From the cell containing the given text, extract its center point as (X, Y) coordinate. 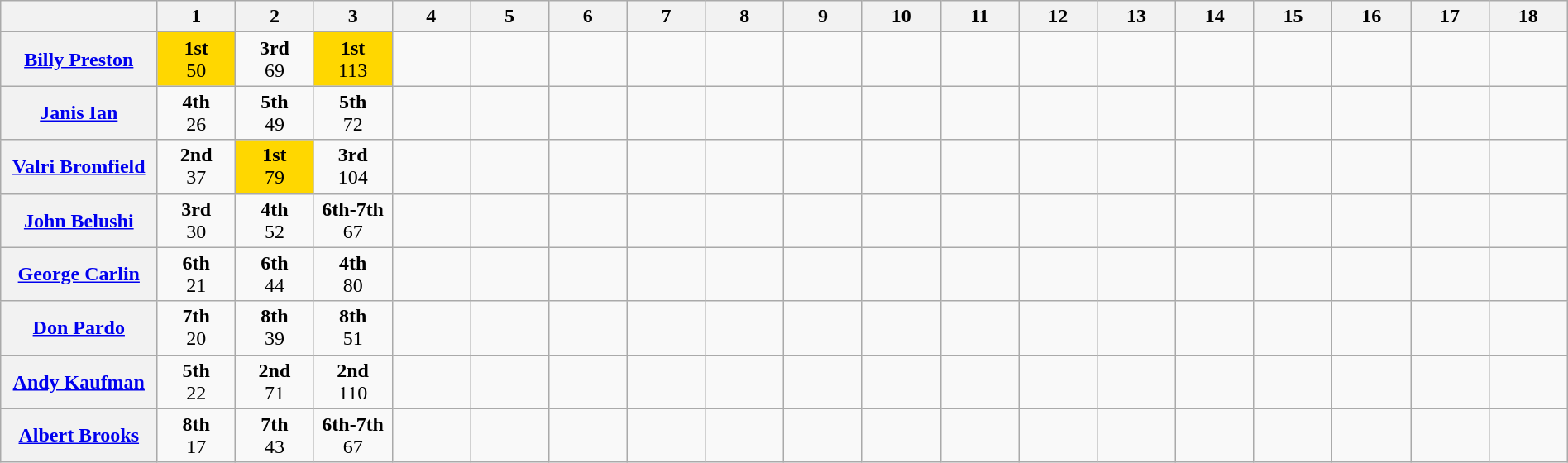
3rd69 (275, 60)
2 (275, 17)
6th 44 (275, 274)
Andy Kaufman (79, 382)
John Belushi (79, 220)
6 (587, 17)
1st79 (275, 167)
14 (1214, 17)
Valri Bromfield (79, 167)
6th 21 (197, 274)
8th 17 (197, 435)
4th 80 (352, 274)
16 (1371, 17)
4 (432, 17)
9 (824, 17)
1 (197, 17)
13 (1136, 17)
7 (667, 17)
4th 52 (275, 220)
15 (1293, 17)
3rd104 (352, 167)
2nd 71 (275, 382)
George Carlin (79, 274)
12 (1059, 17)
8th 51 (352, 327)
Don Pardo (79, 327)
5 (509, 17)
4th 26 (197, 112)
5th 49 (275, 112)
1st 50 (197, 60)
2nd37 (197, 167)
7th 43 (275, 435)
17 (1451, 17)
Janis Ian (79, 112)
1st113 (352, 60)
3 (352, 17)
2nd 110 (352, 382)
8 (744, 17)
Billy Preston (79, 60)
Albert Brooks (79, 435)
5th 72 (352, 112)
10 (901, 17)
7th 20 (197, 327)
18 (1528, 17)
3rd 30 (197, 220)
5th 22 (197, 382)
8th 39 (275, 327)
11 (979, 17)
